Output the (x, y) coordinate of the center of the cell containing the given text.  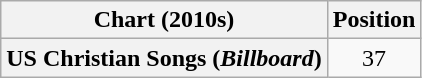
Position (374, 20)
US Christian Songs (Billboard) (164, 58)
37 (374, 58)
Chart (2010s) (164, 20)
